Determine the (x, y) coordinate at the center of the cell enclosing the given text.  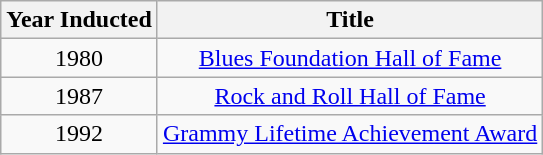
1980 (80, 58)
Blues Foundation Hall of Fame (350, 58)
1992 (80, 134)
1987 (80, 96)
Rock and Roll Hall of Fame (350, 96)
Grammy Lifetime Achievement Award (350, 134)
Year Inducted (80, 20)
Title (350, 20)
